Capture the cell that displays the provided text and extract its (X, Y) central coordinate. 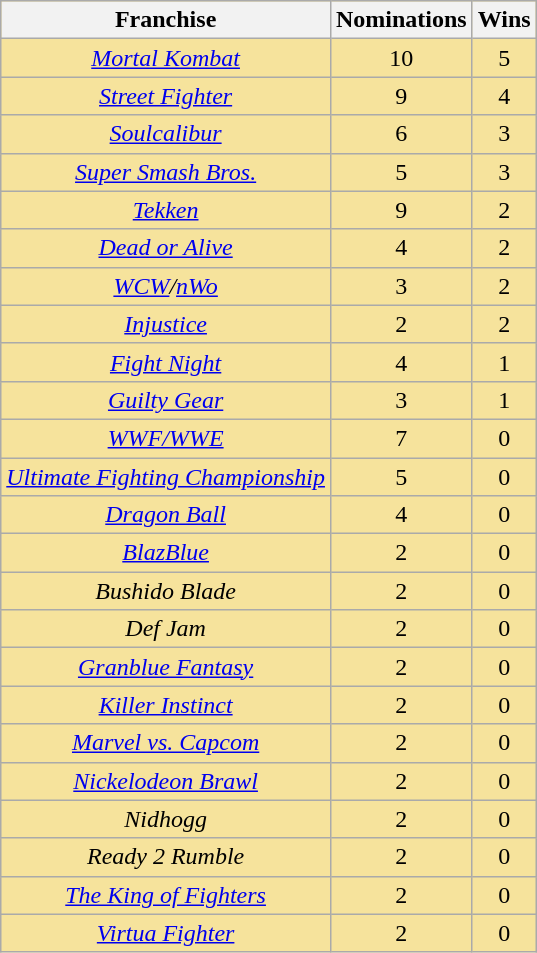
Street Fighter (166, 96)
Super Smash Bros. (166, 172)
Killer Instinct (166, 705)
Nickelodeon Brawl (166, 781)
Guilty Gear (166, 400)
6 (401, 134)
Fight Night (166, 362)
The King of Fighters (166, 895)
Mortal Kombat (166, 58)
Nidhogg (166, 819)
Soulcalibur (166, 134)
Marvel vs. Capcom (166, 743)
Wins (504, 20)
Nominations (401, 20)
Def Jam (166, 629)
Tekken (166, 210)
WCW/nWo (166, 286)
Franchise (166, 20)
Injustice (166, 324)
Granblue Fantasy (166, 667)
7 (401, 438)
10 (401, 58)
BlazBlue (166, 553)
Ultimate Fighting Championship (166, 477)
Dead or Alive (166, 248)
Dragon Ball (166, 515)
Ready 2 Rumble (166, 857)
WWF/WWE (166, 438)
Bushido Blade (166, 591)
Virtua Fighter (166, 933)
